Scan for the cell matching the given text and deliver its [x, y] coordinate at center. 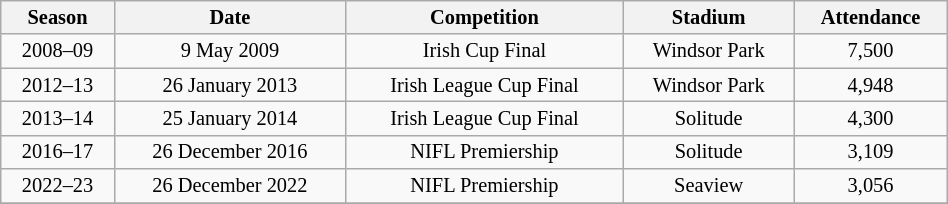
2016–17 [58, 152]
Date [230, 17]
2012–13 [58, 85]
Season [58, 17]
3,109 [870, 152]
Competition [484, 17]
4,948 [870, 85]
2013–14 [58, 118]
26 January 2013 [230, 85]
4,300 [870, 118]
7,500 [870, 51]
3,056 [870, 186]
25 January 2014 [230, 118]
2008–09 [58, 51]
2022–23 [58, 186]
26 December 2022 [230, 186]
26 December 2016 [230, 152]
Irish Cup Final [484, 51]
Stadium [708, 17]
9 May 2009 [230, 51]
Seaview [708, 186]
Attendance [870, 17]
